Output the [X, Y] coordinate of the center of the cell containing the given text.  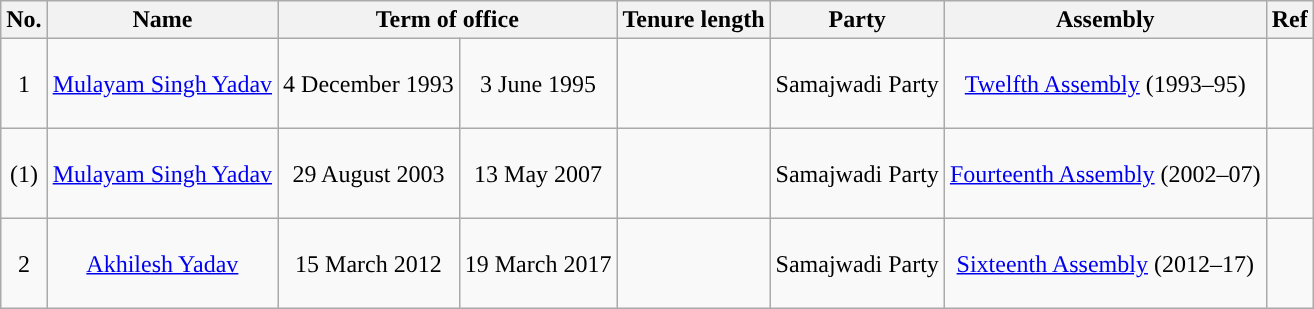
Tenure length [694, 20]
29 August 2003 [369, 174]
13 May 2007 [538, 174]
No. [24, 20]
Twelfth Assembly (1993–95) [1105, 84]
3 June 1995 [538, 84]
4 December 1993 [369, 84]
Assembly [1105, 20]
(1) [24, 174]
1 [24, 84]
Akhilesh Yadav [162, 264]
Fourteenth Assembly (2002–07) [1105, 174]
2 [24, 264]
15 March 2012 [369, 264]
Sixteenth Assembly (2012–17) [1105, 264]
Ref [1290, 20]
19 March 2017 [538, 264]
Name [162, 20]
Term of office [448, 20]
Party [857, 20]
